Extract the [x, y] coordinate from the center of the cell holding the provided text.  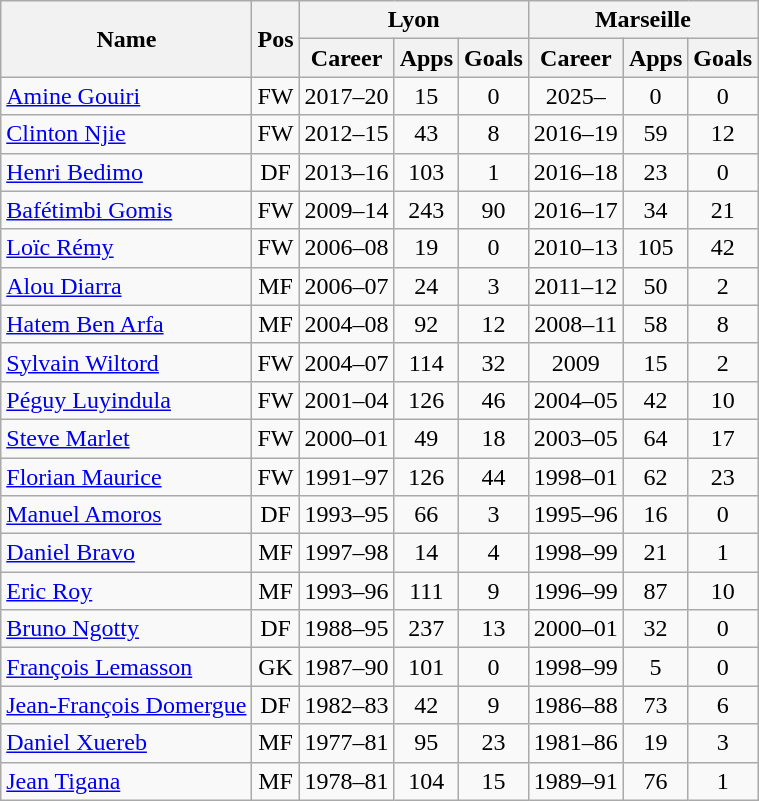
Loïc Rémy [126, 248]
103 [426, 172]
2004–08 [346, 324]
43 [426, 134]
François Lemasson [126, 667]
Hatem Ben Arfa [126, 324]
1989–91 [576, 781]
2006–07 [346, 286]
237 [426, 629]
1995–96 [576, 515]
95 [426, 743]
1993–95 [346, 515]
1993–96 [346, 591]
2016–18 [576, 172]
1977–81 [346, 743]
5 [655, 667]
2001–04 [346, 400]
Daniel Bravo [126, 553]
243 [426, 210]
Eric Roy [126, 591]
2009 [576, 362]
2006–08 [346, 248]
104 [426, 781]
87 [655, 591]
Bafétimbi Gomis [126, 210]
2004–05 [576, 400]
Manuel Amoros [126, 515]
Steve Marlet [126, 438]
92 [426, 324]
24 [426, 286]
1996–99 [576, 591]
4 [494, 553]
2017–20 [346, 96]
101 [426, 667]
50 [655, 286]
Daniel Xuereb [126, 743]
62 [655, 477]
2008–11 [576, 324]
1978–81 [346, 781]
1981–86 [576, 743]
2010–13 [576, 248]
2003–05 [576, 438]
Jean-François Domergue [126, 705]
2012–15 [346, 134]
73 [655, 705]
1987–90 [346, 667]
Jean Tigana [126, 781]
2016–19 [576, 134]
90 [494, 210]
GK [276, 667]
Florian Maurice [126, 477]
114 [426, 362]
44 [494, 477]
Henri Bedimo [126, 172]
105 [655, 248]
34 [655, 210]
2025– [576, 96]
59 [655, 134]
18 [494, 438]
58 [655, 324]
1988–95 [346, 629]
2016–17 [576, 210]
Lyon [414, 20]
Bruno Ngotty [126, 629]
1997–98 [346, 553]
Amine Gouiri [126, 96]
46 [494, 400]
Name [126, 39]
2011–12 [576, 286]
Sylvain Wiltord [126, 362]
2013–16 [346, 172]
49 [426, 438]
64 [655, 438]
Alou Diarra [126, 286]
76 [655, 781]
14 [426, 553]
Marseille [642, 20]
1982–83 [346, 705]
6 [723, 705]
66 [426, 515]
111 [426, 591]
Péguy Luyindula [126, 400]
1986–88 [576, 705]
16 [655, 515]
13 [494, 629]
1998–01 [576, 477]
Pos [276, 39]
2004–07 [346, 362]
Clinton Njie [126, 134]
17 [723, 438]
2009–14 [346, 210]
1991–97 [346, 477]
